From the cell containing the given text, extract its center point as [X, Y] coordinate. 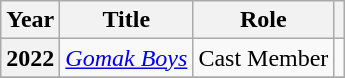
Year [30, 20]
Title [126, 20]
2022 [30, 58]
Cast Member [264, 58]
Role [264, 20]
Gomak Boys [126, 58]
